Output the [x, y] coordinate of the center of the cell containing the given text.  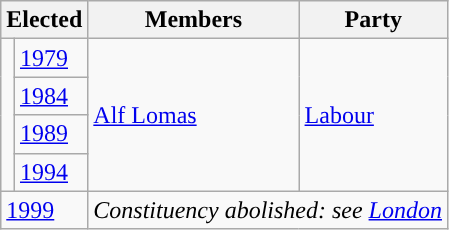
Constituency abolished: see London [268, 210]
1994 [50, 172]
1989 [50, 134]
1984 [50, 96]
1979 [50, 58]
Elected [44, 20]
Labour [373, 115]
Alf Lomas [194, 115]
Party [373, 20]
1999 [44, 210]
Members [194, 20]
